Identify which cell holds the provided text, then report its [X, Y] central coordinate. 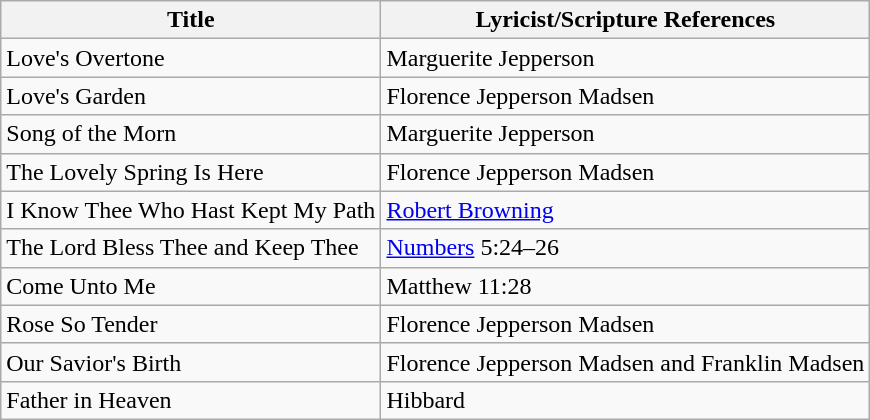
Numbers 5:24–26 [626, 248]
Title [191, 20]
Come Unto Me [191, 286]
Our Savior's Birth [191, 362]
Robert Browning [626, 210]
Father in Heaven [191, 400]
I Know Thee Who Hast Kept My Path [191, 210]
Rose So Tender [191, 324]
Song of the Morn [191, 134]
Love's Garden [191, 96]
The Lord Bless Thee and Keep Thee [191, 248]
The Lovely Spring Is Here [191, 172]
Hibbard [626, 400]
Lyricist/Scripture References [626, 20]
Matthew 11:28 [626, 286]
Love's Overtone [191, 58]
Florence Jepperson Madsen and Franklin Madsen [626, 362]
